Return the [X, Y] coordinate for the center point of the cell that contains the specified text.  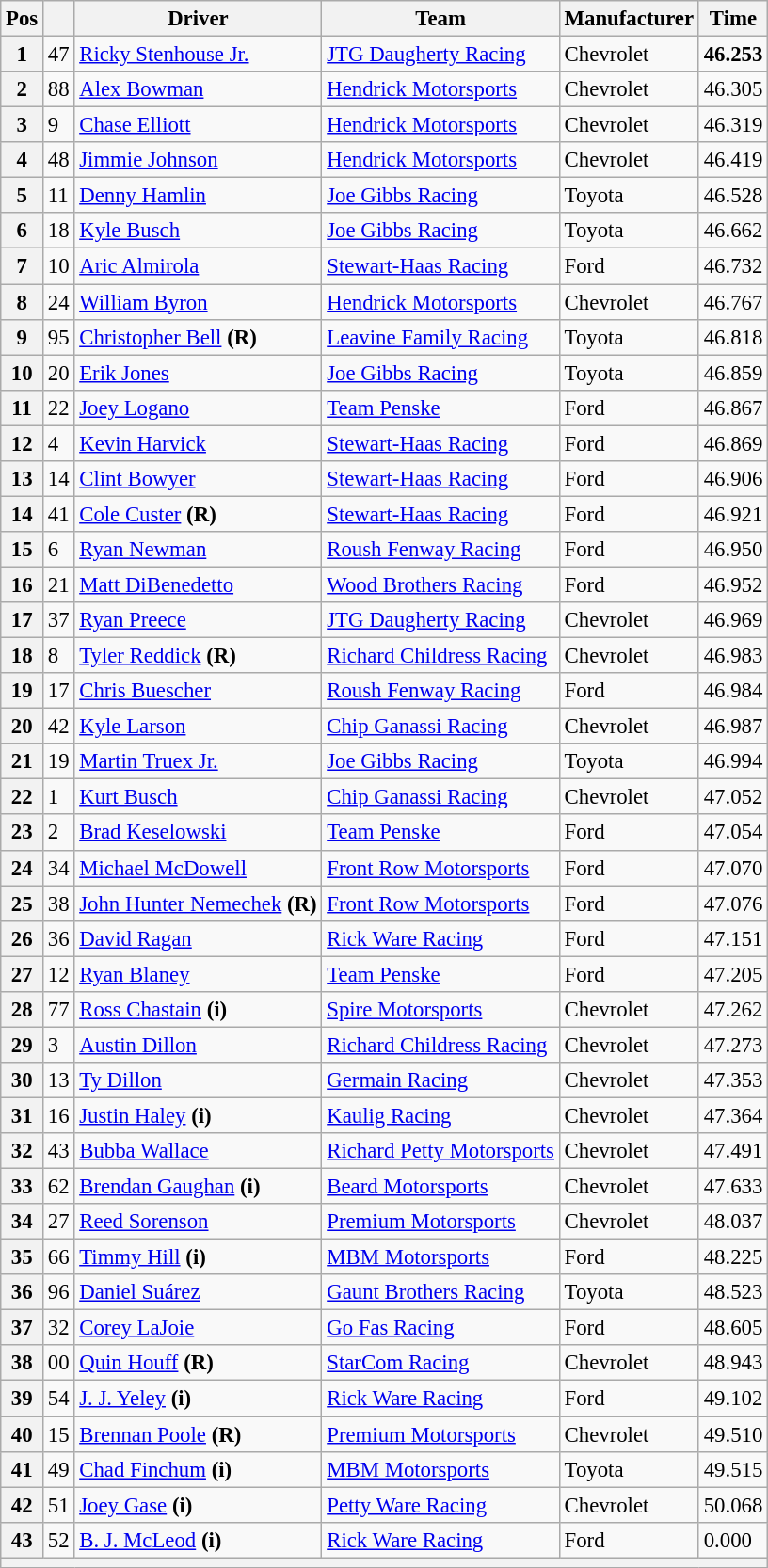
52 [58, 1540]
46.732 [732, 266]
46.253 [732, 55]
31 [23, 1115]
B. J. McLeod (i) [198, 1540]
Austin Dillon [198, 1045]
Chad Finchum (i) [198, 1469]
Kaulig Racing [440, 1115]
Cole Custer (R) [198, 514]
Justin Haley (i) [198, 1115]
46.419 [732, 160]
51 [58, 1505]
46.305 [732, 89]
Team [440, 19]
46.983 [732, 656]
Kevin Harvick [198, 443]
Denny Hamlin [198, 196]
96 [58, 1292]
Manufacturer [629, 19]
Erik Jones [198, 373]
48.523 [732, 1292]
Ryan Newman [198, 550]
47.273 [732, 1045]
47.076 [732, 904]
66 [58, 1257]
Brendan Gaughan (i) [198, 1187]
Christopher Bell (R) [198, 337]
33 [23, 1187]
Reed Sorenson [198, 1222]
Kyle Larson [198, 727]
Joey Logano [198, 408]
49.515 [732, 1469]
Corey LaJoie [198, 1328]
Ryan Preece [198, 620]
35 [23, 1257]
46.319 [732, 125]
46.987 [732, 727]
40 [23, 1434]
Chris Buescher [198, 691]
46.906 [732, 479]
Ryan Blaney [198, 974]
Tyler Reddick (R) [198, 656]
Driver [198, 19]
Ricky Stenhouse Jr. [198, 55]
47.364 [732, 1115]
7 [23, 266]
Martin Truex Jr. [198, 761]
95 [58, 337]
46.869 [732, 443]
25 [23, 904]
Go Fas Racing [440, 1328]
47.054 [732, 833]
49.102 [732, 1399]
John Hunter Nemechek (R) [198, 904]
47.070 [732, 868]
46.859 [732, 373]
54 [58, 1399]
39 [23, 1399]
J. J. Yeley (i) [198, 1399]
Aric Almirola [198, 266]
47.353 [732, 1080]
Pos [23, 19]
Chase Elliott [198, 125]
49 [58, 1469]
David Ragan [198, 938]
William Byron [198, 302]
46.867 [732, 408]
26 [23, 938]
46.767 [732, 302]
Time [732, 19]
Alex Bowman [198, 89]
46.662 [732, 231]
46.921 [732, 514]
46.818 [732, 337]
Wood Brothers Racing [440, 584]
47.633 [732, 1187]
46.528 [732, 196]
48.943 [732, 1364]
28 [23, 1010]
46.984 [732, 691]
Clint Bowyer [198, 479]
88 [58, 89]
47.262 [732, 1010]
00 [58, 1364]
47 [58, 55]
Brad Keselowski [198, 833]
48.037 [732, 1222]
46.952 [732, 584]
StarCom Racing [440, 1364]
23 [23, 833]
Ross Chastain (i) [198, 1010]
49.510 [732, 1434]
Gaunt Brothers Racing [440, 1292]
48.225 [732, 1257]
Petty Ware Racing [440, 1505]
Spire Motorsports [440, 1010]
46.994 [732, 761]
Daniel Suárez [198, 1292]
30 [23, 1080]
47.052 [732, 797]
Michael McDowell [198, 868]
47.205 [732, 974]
Richard Petty Motorsports [440, 1151]
Kurt Busch [198, 797]
0.000 [732, 1540]
62 [58, 1187]
48 [58, 160]
46.950 [732, 550]
Brennan Poole (R) [198, 1434]
Jimmie Johnson [198, 160]
Matt DiBenedetto [198, 584]
Germain Racing [440, 1080]
Joey Gase (i) [198, 1505]
29 [23, 1045]
46.969 [732, 620]
Leavine Family Racing [440, 337]
47.151 [732, 938]
Quin Houff (R) [198, 1364]
Bubba Wallace [198, 1151]
Kyle Busch [198, 231]
Beard Motorsports [440, 1187]
Ty Dillon [198, 1080]
77 [58, 1010]
50.068 [732, 1505]
48.605 [732, 1328]
47.491 [732, 1151]
5 [23, 196]
Timmy Hill (i) [198, 1257]
